Detect which cell encompasses the target text, then output its (X, Y) center coordinate. 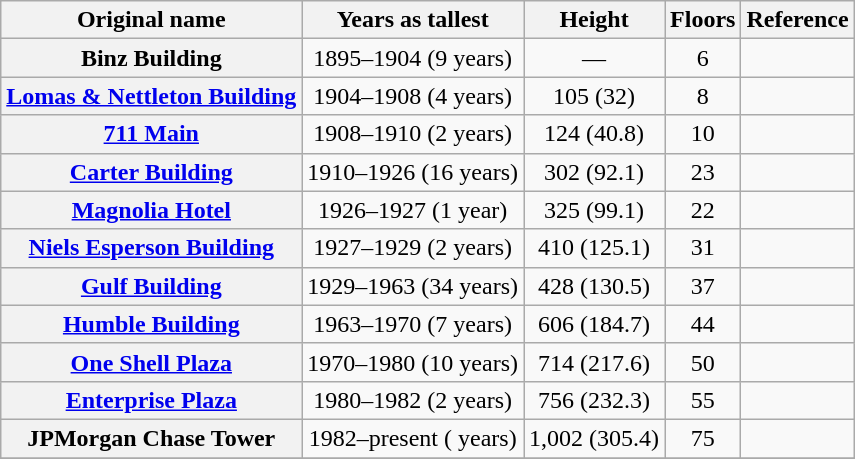
10 (703, 134)
1970–1980 (10 years) (413, 362)
Years as tallest (413, 20)
44 (703, 324)
Binz Building (152, 58)
55 (703, 400)
Original name (152, 20)
31 (703, 248)
1895–1904 (9 years) (413, 58)
1910–1926 (16 years) (413, 172)
302 (92.1) (594, 172)
One Shell Plaza (152, 362)
711 Main (152, 134)
1929–1963 (34 years) (413, 286)
1,002 (305.4) (594, 438)
124 (40.8) (594, 134)
1963–1970 (7 years) (413, 324)
1980–1982 (2 years) (413, 400)
325 (99.1) (594, 210)
Lomas & Nettleton Building (152, 96)
Floors (703, 20)
75 (703, 438)
37 (703, 286)
Height (594, 20)
1908–1910 (2 years) (413, 134)
22 (703, 210)
1904–1908 (4 years) (413, 96)
428 (130.5) (594, 286)
1926–1927 (1 year) (413, 210)
Magnolia Hotel (152, 210)
Carter Building (152, 172)
410 (125.1) (594, 248)
6 (703, 58)
50 (703, 362)
714 (217.6) (594, 362)
— (594, 58)
1982–present ( years) (413, 438)
606 (184.7) (594, 324)
Enterprise Plaza (152, 400)
Gulf Building (152, 286)
1927–1929 (2 years) (413, 248)
Reference (798, 20)
8 (703, 96)
105 (32) (594, 96)
Humble Building (152, 324)
JPMorgan Chase Tower (152, 438)
23 (703, 172)
756 (232.3) (594, 400)
Niels Esperson Building (152, 248)
